Identify which cell holds the provided text, then report its [x, y] central coordinate. 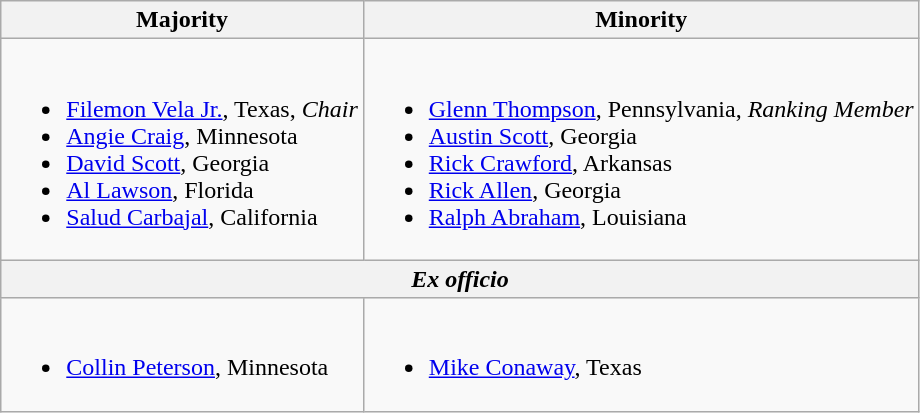
Collin Peterson, Minnesota [182, 354]
Mike Conaway, Texas [641, 354]
Filemon Vela Jr., Texas, ChairAngie Craig, MinnesotaDavid Scott, GeorgiaAl Lawson, FloridaSalud Carbajal, California [182, 150]
Ex officio [460, 279]
Glenn Thompson, Pennsylvania, Ranking MemberAustin Scott, GeorgiaRick Crawford, ArkansasRick Allen, GeorgiaRalph Abraham, Louisiana [641, 150]
Minority [641, 20]
Majority [182, 20]
